Determine the [X, Y] coordinate at the center of the cell enclosing the given text.  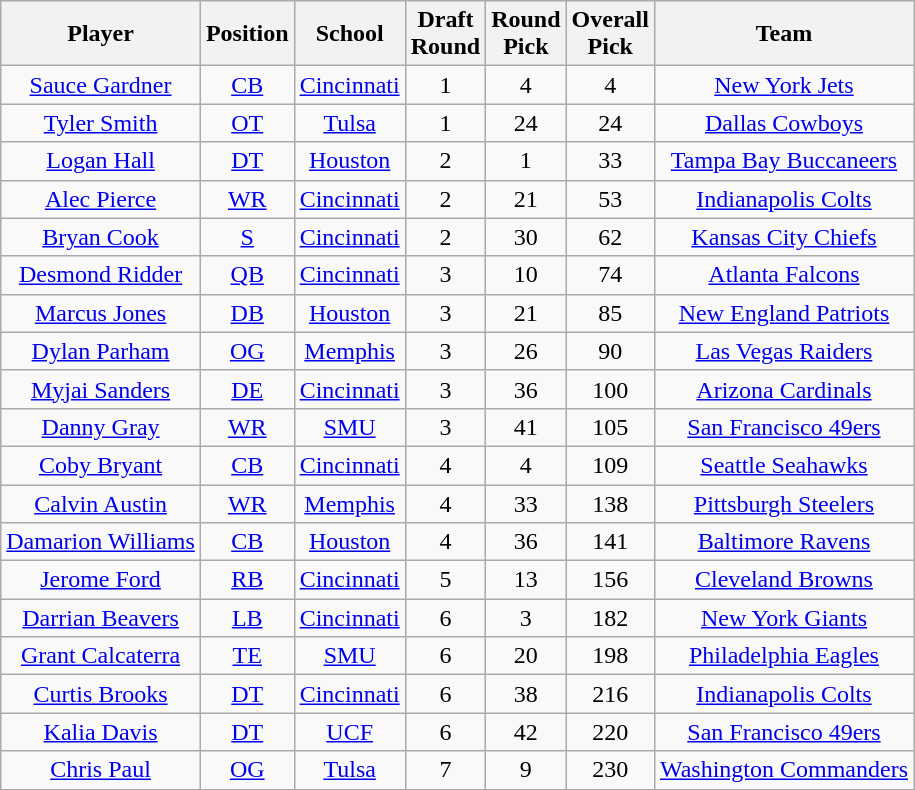
School [350, 34]
156 [610, 580]
OT [247, 123]
38 [526, 694]
41 [526, 427]
Philadelphia Eagles [784, 656]
Desmond Ridder [101, 275]
LB [247, 618]
Seattle Seahawks [784, 465]
109 [610, 465]
Bryan Cook [101, 237]
220 [610, 732]
Grant Calcaterra [101, 656]
85 [610, 313]
New England Patriots [784, 313]
Marcus Jones [101, 313]
53 [610, 199]
Kalia Davis [101, 732]
141 [610, 542]
DE [247, 389]
Tampa Bay Buccaneers [784, 161]
230 [610, 770]
New York Jets [784, 85]
Dylan Parham [101, 351]
Arizona Cardinals [784, 389]
182 [610, 618]
Team [784, 34]
TE [247, 656]
42 [526, 732]
S [247, 237]
Pittsburgh Steelers [784, 503]
20 [526, 656]
QB [247, 275]
Player [101, 34]
5 [445, 580]
100 [610, 389]
10 [526, 275]
Kansas City Chiefs [784, 237]
Darrian Beavers [101, 618]
Position [247, 34]
105 [610, 427]
216 [610, 694]
RB [247, 580]
9 [526, 770]
Myjai Sanders [101, 389]
198 [610, 656]
Tyler Smith [101, 123]
Calvin Austin [101, 503]
26 [526, 351]
RoundPick [526, 34]
OverallPick [610, 34]
Cleveland Browns [784, 580]
DB [247, 313]
Danny Gray [101, 427]
Baltimore Ravens [784, 542]
Logan Hall [101, 161]
DraftRound [445, 34]
New York Giants [784, 618]
Sauce Gardner [101, 85]
13 [526, 580]
Alec Pierce [101, 199]
138 [610, 503]
Chris Paul [101, 770]
Atlanta Falcons [784, 275]
Jerome Ford [101, 580]
30 [526, 237]
62 [610, 237]
Dallas Cowboys [784, 123]
74 [610, 275]
Las Vegas Raiders [784, 351]
Curtis Brooks [101, 694]
Coby Bryant [101, 465]
Damarion Williams [101, 542]
7 [445, 770]
Washington Commanders [784, 770]
UCF [350, 732]
90 [610, 351]
